Search for the cell housing the specified text and yield its (X, Y) center coordinate. 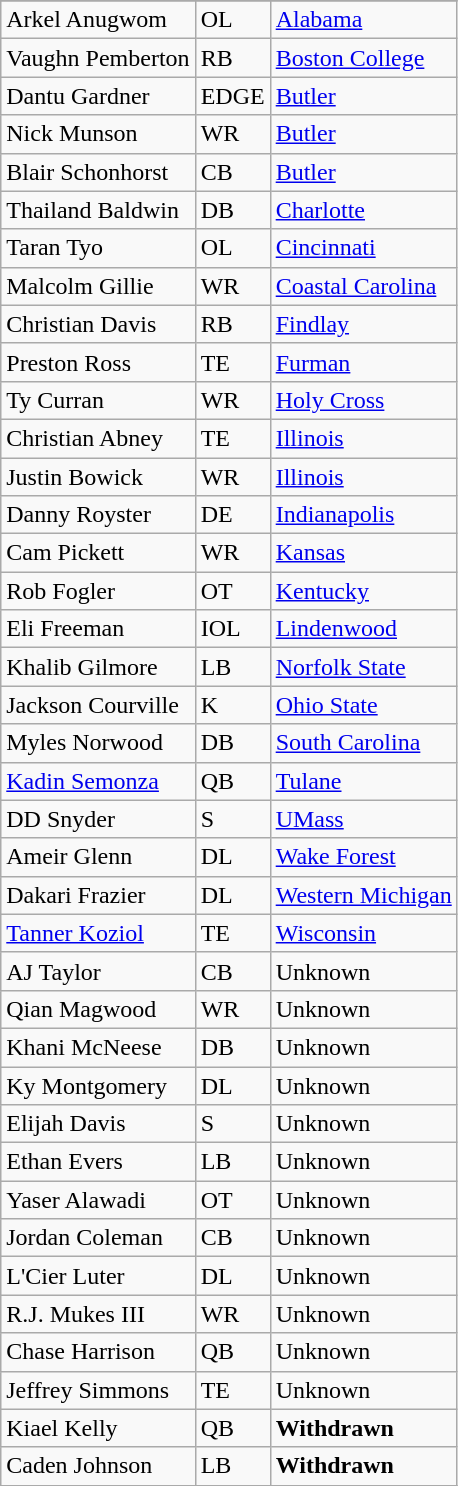
Elijah Davis (98, 1124)
EDGE (232, 96)
Lindenwood (364, 629)
Ameir Glenn (98, 857)
Holy Cross (364, 400)
K (232, 705)
Kentucky (364, 591)
Danny Royster (98, 515)
Cam Pickett (98, 553)
Ty Curran (98, 400)
Wisconsin (364, 933)
Malcolm Gillie (98, 286)
AJ Taylor (98, 971)
Tanner Koziol (98, 933)
Dakari Frazier (98, 895)
Arkel Anugwom (98, 20)
Jackson Courville (98, 705)
Christian Abney (98, 438)
Caden Johnson (98, 1466)
Khani McNeese (98, 1047)
Yaser Alawadi (98, 1200)
DD Snyder (98, 819)
Tulane (364, 781)
Eli Freeman (98, 629)
Wake Forest (364, 857)
Findlay (364, 324)
Taran Tyo (98, 248)
Furman (364, 362)
Blair Schonhorst (98, 172)
Coastal Carolina (364, 286)
Thailand Baldwin (98, 210)
Khalib Gilmore (98, 667)
Qian Magwood (98, 1009)
L'Cier Luter (98, 1276)
Christian Davis (98, 324)
Jeffrey Simmons (98, 1390)
Preston Ross (98, 362)
Western Michigan (364, 895)
Nick Munson (98, 134)
Charlotte (364, 210)
Boston College (364, 58)
UMass (364, 819)
Justin Bowick (98, 477)
Cincinnati (364, 248)
Ohio State (364, 705)
Ethan Evers (98, 1162)
Kadin Semonza (98, 781)
R.J. Mukes III (98, 1314)
Ky Montgomery (98, 1085)
Dantu Gardner (98, 96)
Vaughn Pemberton (98, 58)
Rob Fogler (98, 591)
South Carolina (364, 743)
Jordan Coleman (98, 1238)
Alabama (364, 20)
Myles Norwood (98, 743)
Kansas (364, 553)
Chase Harrison (98, 1352)
IOL (232, 629)
Norfolk State (364, 667)
DE (232, 515)
Indianapolis (364, 515)
Kiael Kelly (98, 1428)
